Pinpoint the cell where the given text exists, returning its (X, Y) midpoint coordinate. 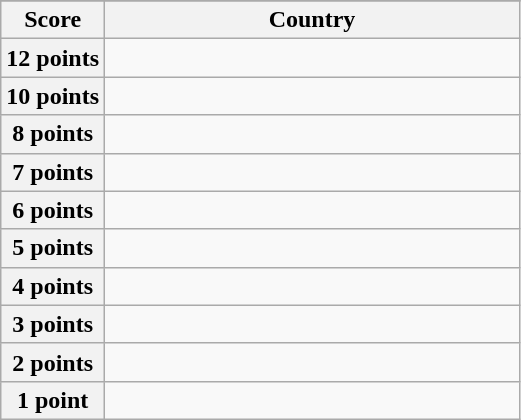
10 points (53, 96)
8 points (53, 134)
3 points (53, 324)
6 points (53, 210)
4 points (53, 286)
Country (312, 20)
2 points (53, 362)
12 points (53, 58)
7 points (53, 172)
1 point (53, 400)
Score (53, 20)
5 points (53, 248)
